Search for the cell housing the specified text and yield its (x, y) center coordinate. 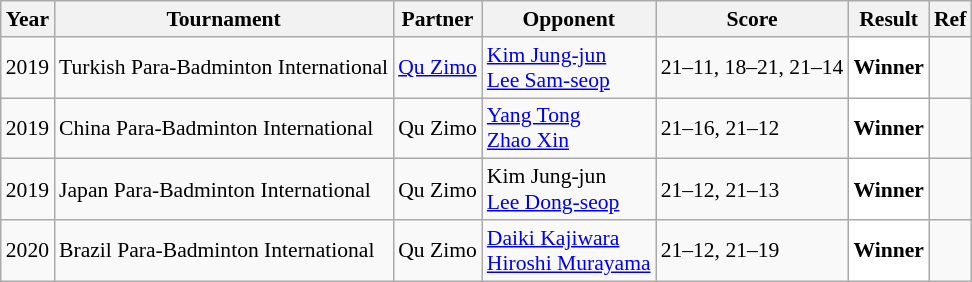
21–12, 21–19 (752, 250)
Score (752, 19)
21–16, 21–12 (752, 128)
Japan Para-Badminton International (224, 190)
Result (888, 19)
21–12, 21–13 (752, 190)
2020 (28, 250)
Year (28, 19)
Partner (438, 19)
Kim Jung-jun Lee Dong-seop (569, 190)
Yang Tong Zhao Xin (569, 128)
Opponent (569, 19)
Ref (950, 19)
Tournament (224, 19)
Kim Jung-jun Lee Sam-seop (569, 68)
21–11, 18–21, 21–14 (752, 68)
China Para-Badminton International (224, 128)
Turkish Para-Badminton International (224, 68)
Brazil Para-Badminton International (224, 250)
Daiki Kajiwara Hiroshi Murayama (569, 250)
